Locate the cell with the specified text and output its (x, y) center coordinate. 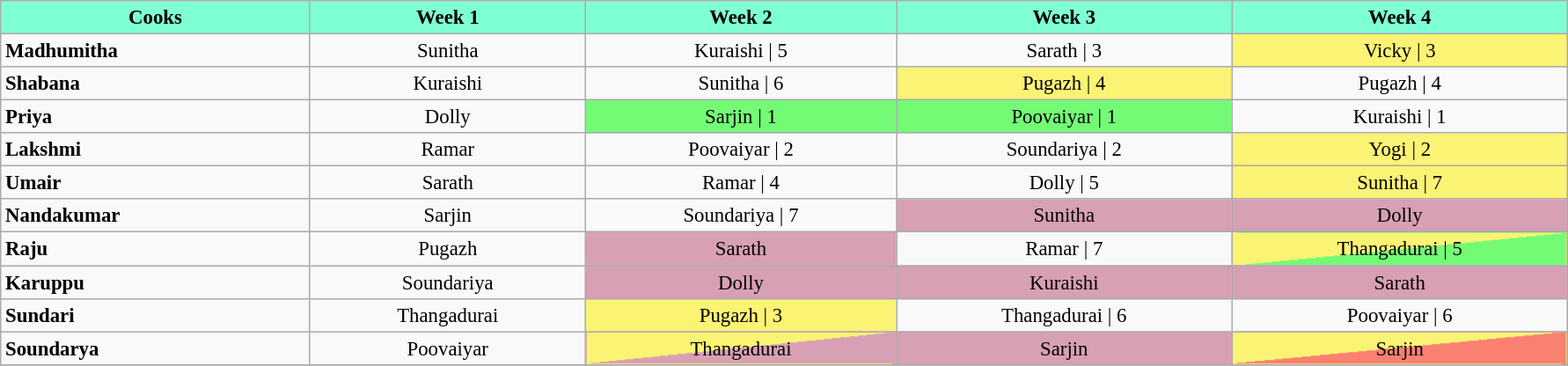
Kuraishi | 1 (1399, 117)
Sarath | 3 (1065, 51)
Vicky | 3 (1399, 51)
Sarjin | 1 (741, 117)
Priya (155, 117)
Week 1 (447, 18)
Pugazh (447, 249)
Ramar | 7 (1065, 249)
Sunitha | 6 (741, 84)
Week 2 (741, 18)
Cooks (155, 18)
Karuppu (155, 282)
Week 3 (1065, 18)
Thangadurai | 6 (1065, 315)
Poovaiyar | 1 (1065, 117)
Week 4 (1399, 18)
Sundari (155, 315)
Dolly | 5 (1065, 183)
Poovaiyar (447, 348)
Poovaiyar | 2 (741, 150)
Soundariya | 7 (741, 216)
Sunitha | 7 (1399, 183)
Lakshmi (155, 150)
Yogi | 2 (1399, 150)
Soundariya | 2 (1065, 150)
Raju (155, 249)
Shabana (155, 84)
Kuraishi | 5 (741, 51)
Nandakumar (155, 216)
Ramar (447, 150)
Ramar | 4 (741, 183)
Thangadurai | 5 (1399, 249)
Poovaiyar | 6 (1399, 315)
Soundariya (447, 282)
Madhumitha (155, 51)
Pugazh | 3 (741, 315)
Soundarya (155, 348)
Umair (155, 183)
